Determine the (x, y) coordinate at the center of the cell enclosing the given text.  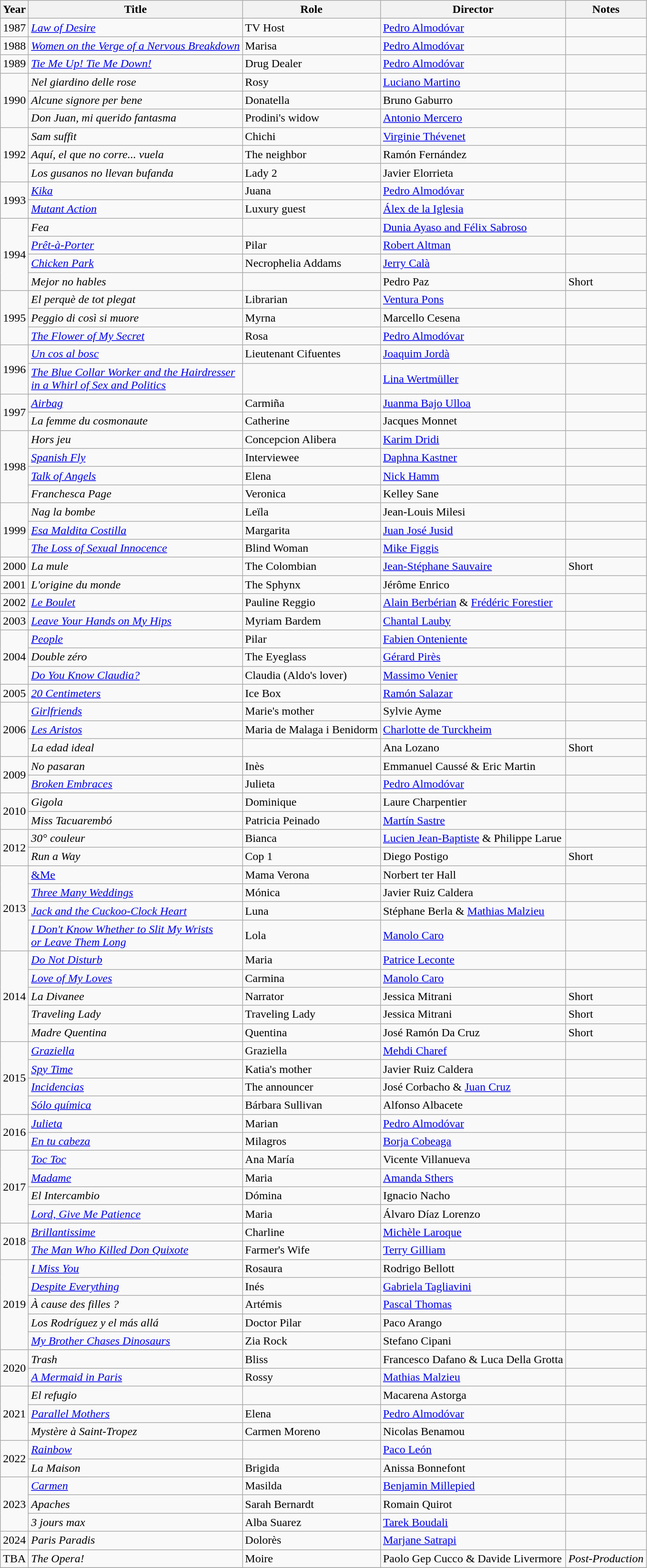
Catherine (312, 421)
Drug Dealer (312, 64)
Miss Tacuarembó (135, 820)
Veronica (312, 494)
Alain Berbérian & Frédéric Forestier (473, 603)
Moire (312, 1558)
Les Aristos (135, 729)
Un cos al bosc (135, 354)
Sólo química (135, 1105)
Spy Time (135, 1069)
Pascal Thomas (473, 1305)
People (135, 639)
Kelley Sane (473, 494)
Farmer's Wife (312, 1250)
Martín Sastre (473, 820)
Maria de Malaga i Benidorm (312, 729)
Claudia (Aldo's lover) (312, 675)
Marian (312, 1123)
1993 (14, 200)
Juana (312, 191)
El refugio (135, 1395)
Nicolas Benamou (473, 1432)
Nel giardino delle rose (135, 82)
La mule (135, 567)
Antonio Mercero (473, 118)
Luciano Martino (473, 82)
Romain Quirot (473, 1504)
Jean-Louis Milesi (473, 512)
Jacques Monnet (473, 421)
1995 (14, 318)
Esa Maldita Costilla (135, 530)
Tarek Boudali (473, 1522)
Joaquim Jordà (473, 354)
Lucien Jean-Baptiste & Philippe Larue (473, 839)
Prêt-à-Porter (135, 245)
2006 (14, 729)
Narrator (312, 996)
Three Many Weddings (135, 893)
Rosa (312, 336)
2017 (14, 1187)
Daphna Kastner (473, 457)
2018 (14, 1241)
2020 (14, 1368)
Aquí, el que no corre... vuela (135, 154)
I Miss You (135, 1268)
Prodini's widow (312, 118)
Marcello Cesena (473, 318)
Karim Dridi (473, 439)
Broken Embraces (135, 784)
José Corbacho & Juan Cruz (473, 1087)
Mutant Action (135, 209)
Stefano Cipani (473, 1341)
Los Rodríguez y el más allá (135, 1323)
Madre Quentina (135, 1032)
Year (14, 10)
Charline (312, 1232)
2000 (14, 567)
Carmen Moreno (312, 1432)
2022 (14, 1459)
Airbag (135, 403)
Brigida (312, 1468)
Franchesca Page (135, 494)
The announcer (312, 1087)
Madame (135, 1178)
Title (135, 10)
Love of My Loves (135, 978)
Borja Cobeaga (473, 1142)
Leïla (312, 512)
Milagros (312, 1142)
1989 (14, 64)
Donatella (312, 100)
Jerry Calà (473, 263)
Mathias Malzieu (473, 1377)
1999 (14, 530)
Do You Know Claudia? (135, 675)
Jérôme Enrico (473, 585)
Doctor Pilar (312, 1323)
2010 (14, 811)
Ana Lozano (473, 748)
Diego Postigo (473, 857)
Virginie Thévenet (473, 136)
2002 (14, 603)
Ramón Fernández (473, 154)
Alcune signore per bene (135, 100)
Carmen (135, 1486)
Sam suffit (135, 136)
Le Boulet (135, 603)
La Maison (135, 1468)
Tie Me Up! Tie Me Down! (135, 64)
Leave Your Hands on My Hips (135, 621)
My Brother Chases Dinosaurs (135, 1341)
1998 (14, 466)
La femme du cosmonaute (135, 421)
Mama Verona (312, 875)
Hors jeu (135, 439)
Interviewee (312, 457)
L'origine du monde (135, 585)
2015 (14, 1078)
Lieutenant Cifuentes (312, 354)
1994 (14, 254)
Chicken Park (135, 263)
Mike Figgis (473, 548)
Fea (135, 227)
José Ramón Da Cruz (473, 1032)
TV Host (312, 28)
Zia Rock (312, 1341)
2019 (14, 1305)
Director (473, 10)
Dominique (312, 802)
Anissa Bonnefont (473, 1468)
A Mermaid in Paris (135, 1377)
Chichi (312, 136)
2023 (14, 1504)
Inès (312, 766)
Spanish Fly (135, 457)
Sylvie Ayme (473, 711)
Álex de la Iglesia (473, 209)
Mónica (312, 893)
Law of Desire (135, 28)
The Flower of My Secret (135, 336)
Role (312, 10)
Run a Way (135, 857)
Masilda (312, 1486)
Terry Gilliam (473, 1250)
Stéphane Berla & Mathias Malzieu (473, 911)
Incidencias (135, 1087)
Javier Elorrieta (473, 172)
Lina Wertmüller (473, 378)
Rodrigo Bellott (473, 1268)
Do Not Disturb (135, 960)
Robert Altman (473, 245)
Mejor no hables (135, 282)
Paco León (473, 1450)
Gérard Pirès (473, 657)
Laure Charpentier (473, 802)
Luxury guest (312, 209)
2013 (14, 908)
La edad ideal (135, 748)
Michèle Laroque (473, 1232)
1990 (14, 100)
Bárbara Sullivan (312, 1105)
Marie's mother (312, 711)
2004 (14, 657)
Paco Arango (473, 1323)
Pauline Reggio (312, 603)
Juan José Jusid (473, 530)
Patricia Peinado (312, 820)
Bianca (312, 839)
Concepcion Alibera (312, 439)
Mehdi Charef (473, 1051)
Bliss (312, 1359)
Despite Everything (135, 1286)
Cop 1 (312, 857)
Talk of Angels (135, 475)
Margarita (312, 530)
Macarena Astorga (473, 1395)
Francesco Dafano & Luca Della Grotta (473, 1359)
2024 (14, 1540)
Emmanuel Caussé & Eric Martin (473, 766)
Ice Box (312, 693)
Marjane Satrapi (473, 1540)
Amanda Sthers (473, 1178)
Gabriela Tagliavini (473, 1286)
Girlfriends (135, 711)
Ana María (312, 1160)
Chantal Lauby (473, 621)
El Intercambio (135, 1196)
Mystère à Saint-Tropez (135, 1432)
Sarah Bernardt (312, 1504)
1996 (14, 370)
TBA (14, 1558)
Fabien Onteniente (473, 639)
Ventura Pons (473, 300)
1987 (14, 28)
The neighbor (312, 154)
Juanma Bajo Ulloa (473, 403)
Blind Woman (312, 548)
20 Centimeters (135, 693)
Women on the Verge of a Nervous Breakdown (135, 46)
Nick Hamm (473, 475)
Don Juan, mi querido fantasma (135, 118)
2021 (14, 1413)
El perquè de tot plegat (135, 300)
1988 (14, 46)
Rossy (312, 1377)
2001 (14, 585)
Los gusanos no llevan bufanda (135, 172)
Alba Suarez (312, 1522)
The Eyeglass (312, 657)
Dolorès (312, 1540)
The Colombian (312, 567)
Benjamin Millepied (473, 1486)
Double zéro (135, 657)
2009 (14, 775)
Pedro Paz (473, 282)
Peggio di così si muore (135, 318)
Myriam Bardem (312, 621)
No pasaran (135, 766)
Apaches (135, 1504)
2014 (14, 996)
The Opera! (135, 1558)
Lola (312, 936)
Necrophelia Addams (312, 263)
1992 (14, 154)
Massimo Venier (473, 675)
Nag la bombe (135, 512)
Patrice Leconte (473, 960)
I Don't Know Whether to Slit My Wrists or Leave Them Long (135, 936)
2016 (14, 1132)
Álvaro Díaz Lorenzo (473, 1214)
Dómina (312, 1196)
Quentina (312, 1032)
Carmiña (312, 403)
Carmina (312, 978)
Parallel Mothers (135, 1414)
Ramón Salazar (473, 693)
Kika (135, 191)
2003 (14, 621)
Ignacio Nacho (473, 1196)
Rosy (312, 82)
Myrna (312, 318)
Luna (312, 911)
2005 (14, 693)
Librarian (312, 300)
&Me (135, 875)
Artémis (312, 1305)
Paris Paradis (135, 1540)
The Man Who Killed Don Quixote (135, 1250)
3 jours max (135, 1522)
2012 (14, 848)
Post-Production (606, 1558)
Marisa (312, 46)
Rosaura (312, 1268)
30° couleur (135, 839)
Toc Toc (135, 1160)
Jack and the Cuckoo-Clock Heart (135, 911)
La Divanee (135, 996)
Brillantissime (135, 1232)
Lady 2 (312, 172)
À cause des filles ? (135, 1305)
The Sphynx (312, 585)
Jean-Stéphane Sauvaire (473, 567)
The Blue Collar Worker and the Hairdresser in a Whirl of Sex and Politics (135, 378)
Bruno Gaburro (473, 100)
Katia's mother (312, 1069)
Inés (312, 1286)
Alfonso Albacete (473, 1105)
Vicente Villanueva (473, 1160)
En tu cabeza (135, 1142)
The Loss of Sexual Innocence (135, 548)
Rainbow (135, 1450)
Gigola (135, 802)
Lord, Give Me Patience (135, 1214)
Trash (135, 1359)
Norbert ter Hall (473, 875)
Notes (606, 10)
Charlotte de Turckheim (473, 729)
Paolo Gep Cucco & Davide Livermore (473, 1558)
1997 (14, 412)
Dunia Ayaso and Félix Sabroso (473, 227)
